Pinpoint the cell where the given text exists, returning its [X, Y] midpoint coordinate. 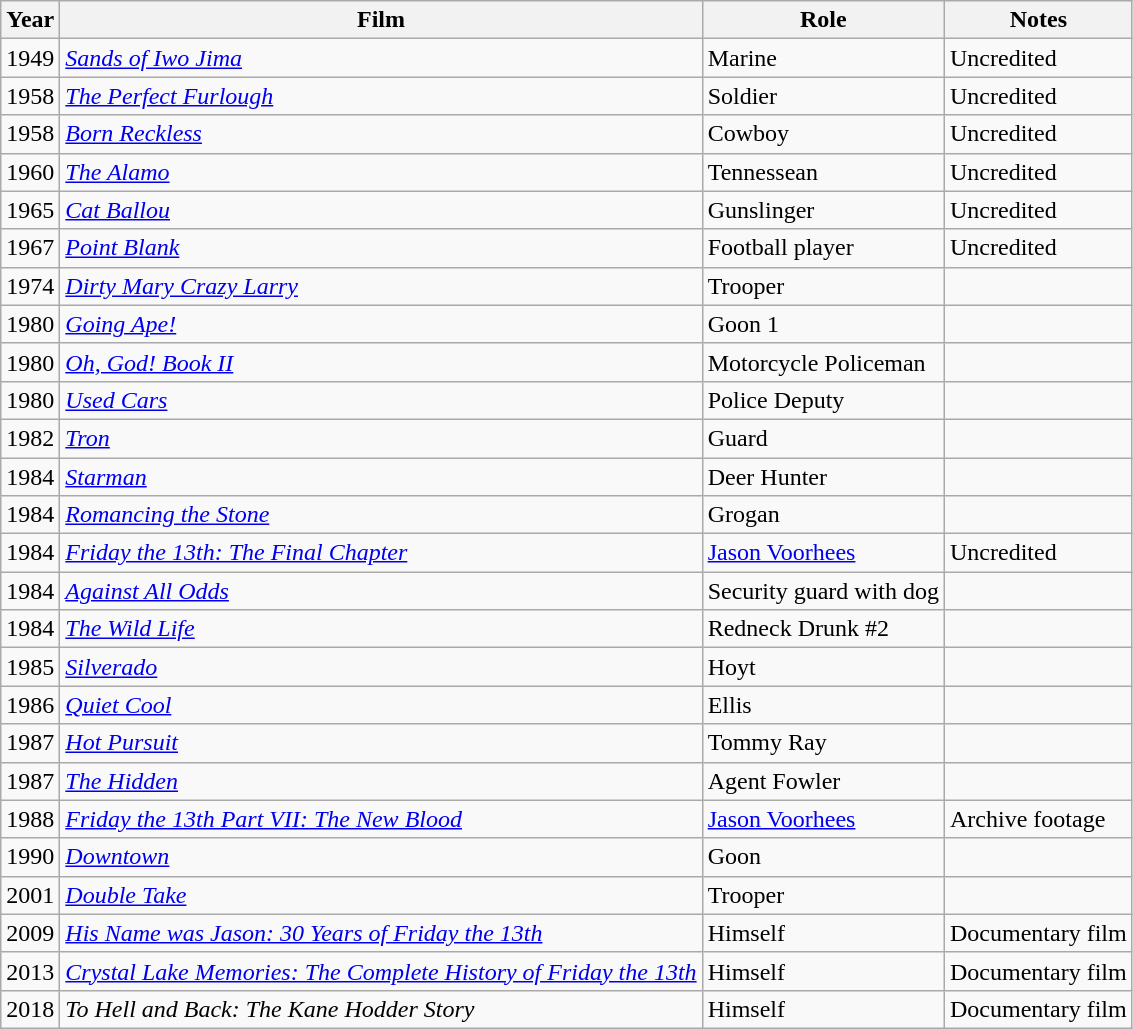
Gunslinger [823, 210]
Agent Fowler [823, 781]
The Wild Life [381, 629]
1974 [30, 286]
1986 [30, 705]
Year [30, 20]
1960 [30, 172]
1988 [30, 819]
Police Deputy [823, 400]
Grogan [823, 515]
His Name was Jason: 30 Years of Friday the 13th [381, 933]
Dirty Mary Crazy Larry [381, 286]
Sands of Iwo Jima [381, 58]
1949 [30, 58]
Ellis [823, 705]
Double Take [381, 895]
Oh, God! Book II [381, 362]
Tommy Ray [823, 743]
Friday the 13th Part VII: The New Blood [381, 819]
Goon [823, 857]
Notes [1039, 20]
1982 [30, 438]
The Alamo [381, 172]
The Perfect Furlough [381, 96]
Downtown [381, 857]
Starman [381, 477]
The Hidden [381, 781]
To Hell and Back: The Kane Hodder Story [381, 1009]
Archive footage [1039, 819]
Hoyt [823, 667]
Security guard with dog [823, 591]
Against All Odds [381, 591]
Quiet Cool [381, 705]
Silverado [381, 667]
Going Ape! [381, 324]
Marine [823, 58]
Hot Pursuit [381, 743]
Goon 1 [823, 324]
Friday the 13th: The Final Chapter [381, 553]
Tron [381, 438]
Cat Ballou [381, 210]
Cowboy [823, 134]
Film [381, 20]
1990 [30, 857]
Football player [823, 248]
Tennessean [823, 172]
Motorcycle Policeman [823, 362]
Romancing the Stone [381, 515]
Crystal Lake Memories: The Complete History of Friday the 13th [381, 971]
Point Blank [381, 248]
1985 [30, 667]
Redneck Drunk #2 [823, 629]
Guard [823, 438]
1967 [30, 248]
2018 [30, 1009]
1965 [30, 210]
2013 [30, 971]
Used Cars [381, 400]
2001 [30, 895]
Born Reckless [381, 134]
2009 [30, 933]
Deer Hunter [823, 477]
Role [823, 20]
Soldier [823, 96]
